Detect which cell encompasses the target text, then output its [X, Y] center coordinate. 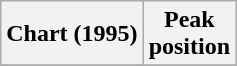
Peakposition [189, 34]
Chart (1995) [72, 34]
